Extract the [X, Y] coordinate from the center of the cell holding the provided text.  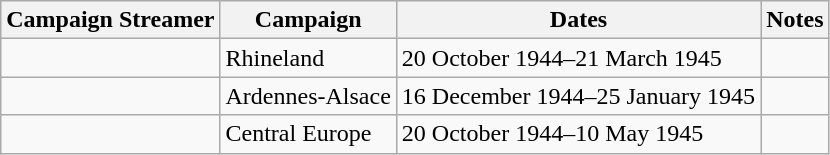
Dates [578, 20]
16 December 1944–25 January 1945 [578, 96]
Campaign Streamer [110, 20]
20 October 1944–10 May 1945 [578, 134]
Campaign [308, 20]
Central Europe [308, 134]
20 October 1944–21 March 1945 [578, 58]
Rhineland [308, 58]
Ardennes-Alsace [308, 96]
Notes [795, 20]
